Pinpoint the cell where the given text exists, returning its [X, Y] midpoint coordinate. 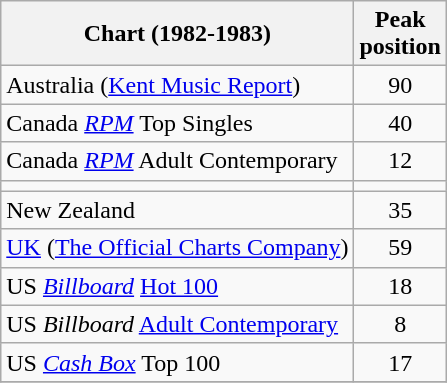
18 [400, 286]
90 [400, 85]
US Billboard Hot 100 [178, 286]
New Zealand [178, 210]
17 [400, 362]
35 [400, 210]
US Billboard Adult Contemporary [178, 324]
UK (The Official Charts Company) [178, 248]
12 [400, 161]
40 [400, 123]
Canada RPM Adult Contemporary [178, 161]
Canada RPM Top Singles [178, 123]
Chart (1982-1983) [178, 34]
Australia (Kent Music Report) [178, 85]
Peakposition [400, 34]
59 [400, 248]
US Cash Box Top 100 [178, 362]
8 [400, 324]
